Identify which cell holds the provided text, then report its (X, Y) central coordinate. 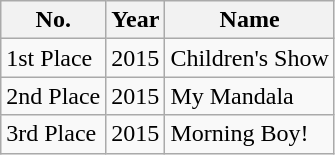
2nd Place (54, 96)
Name (250, 20)
3rd Place (54, 134)
My Mandala (250, 96)
Children's Show (250, 58)
No. (54, 20)
Year (136, 20)
1st Place (54, 58)
Morning Boy! (250, 134)
